For the text-containing cell, return its midpoint in (x, y) coordinate format. 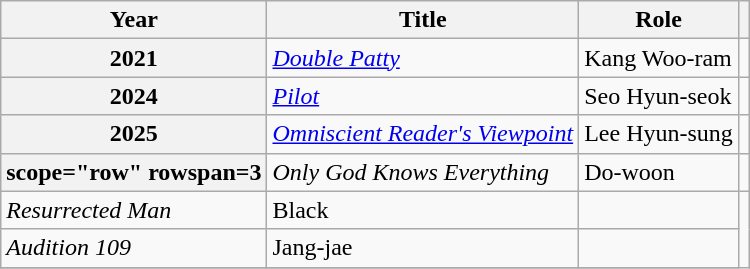
Role (659, 20)
2024 (134, 96)
Year (134, 20)
Jang-jae (423, 248)
Black (423, 210)
2021 (134, 58)
Do-woon (659, 172)
2025 (134, 134)
Seo Hyun-seok (659, 96)
scope="row" rowspan=3 (134, 172)
Title (423, 20)
Kang Woo-ram (659, 58)
Double Patty (423, 58)
Omniscient Reader's Viewpoint (423, 134)
Only God Knows Everything (423, 172)
Lee Hyun-sung (659, 134)
Audition 109 (134, 248)
Pilot (423, 96)
Resurrected Man (134, 210)
